Scan for the cell matching the given text and deliver its (x, y) coordinate at center. 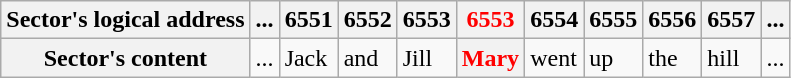
6552 (368, 20)
up (614, 58)
hill (732, 58)
Jack (308, 58)
6551 (308, 20)
and (368, 58)
the (672, 58)
6554 (554, 20)
Sector's logical address (126, 20)
Mary (490, 58)
Jill (426, 58)
Sector's content (126, 58)
6556 (672, 20)
went (554, 58)
6555 (614, 20)
6557 (732, 20)
